For the text-containing cell, return its midpoint in (x, y) coordinate format. 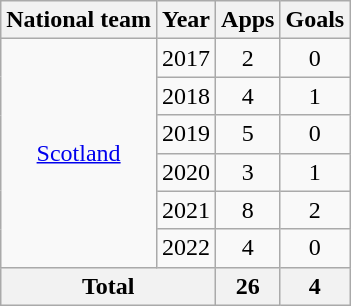
National team (79, 20)
Scotland (79, 153)
2017 (186, 58)
2022 (186, 248)
26 (248, 286)
8 (248, 210)
2020 (186, 172)
2018 (186, 96)
3 (248, 172)
Total (108, 286)
Apps (248, 20)
2021 (186, 210)
5 (248, 134)
Goals (315, 20)
Year (186, 20)
2019 (186, 134)
